Search for the cell housing the specified text and yield its [X, Y] center coordinate. 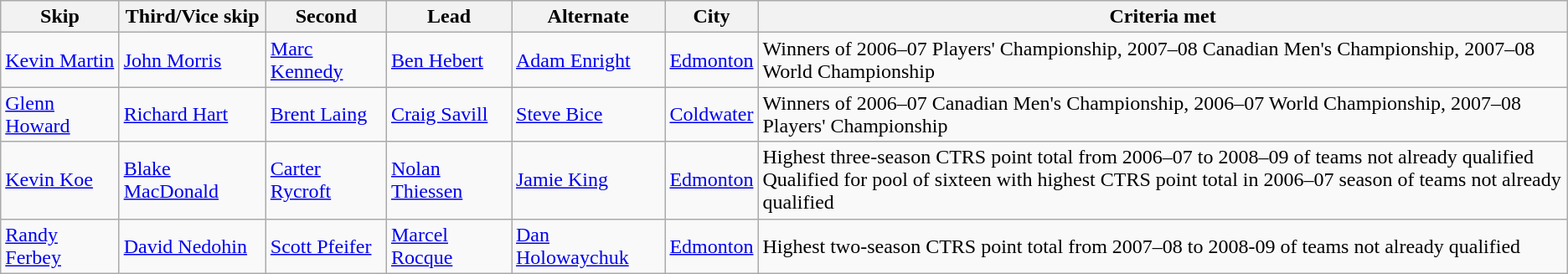
Blake MacDonald [193, 180]
Steve Bice [588, 114]
City [712, 17]
Winners of 2006–07 Canadian Men's Championship, 2006–07 World Championship, 2007–08 Players' Championship [1163, 114]
Second [326, 17]
Kevin Koe [60, 180]
David Nedohin [193, 246]
Kevin Martin [60, 60]
Lead [449, 17]
Brent Laing [326, 114]
Glenn Howard [60, 114]
Winners of 2006–07 Players' Championship, 2007–08 Canadian Men's Championship, 2007–08 World Championship [1163, 60]
Randy Ferbey [60, 246]
Marcel Rocque [449, 246]
Jamie King [588, 180]
Adam Enright [588, 60]
Skip [60, 17]
Coldwater [712, 114]
Ben Hebert [449, 60]
Richard Hart [193, 114]
Scott Pfeifer [326, 246]
Highest two-season CTRS point total from 2007–08 to 2008-09 of teams not already qualified [1163, 246]
Marc Kennedy [326, 60]
Dan Holowaychuk [588, 246]
Criteria met [1163, 17]
Nolan Thiessen [449, 180]
Alternate [588, 17]
Carter Rycroft [326, 180]
Third/Vice skip [193, 17]
John Morris [193, 60]
Craig Savill [449, 114]
